Scan for the cell matching the given text and deliver its [x, y] coordinate at center. 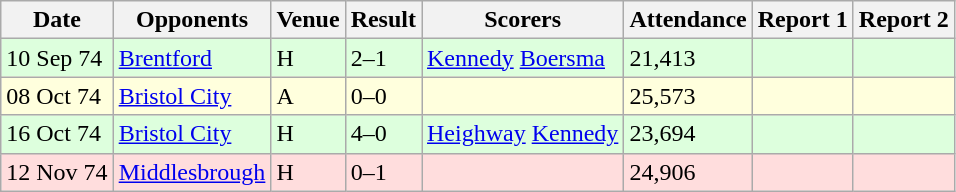
Brentford [192, 58]
A [308, 96]
4–0 [383, 134]
12 Nov 74 [57, 172]
0–1 [383, 172]
Scorers [523, 20]
10 Sep 74 [57, 58]
21,413 [688, 58]
Attendance [688, 20]
08 Oct 74 [57, 96]
Opponents [192, 20]
Venue [308, 20]
Report 1 [802, 20]
16 Oct 74 [57, 134]
Result [383, 20]
24,906 [688, 172]
0–0 [383, 96]
Heighway Kennedy [523, 134]
23,694 [688, 134]
Date [57, 20]
Report 2 [904, 20]
Middlesbrough [192, 172]
2–1 [383, 58]
25,573 [688, 96]
Kennedy Boersma [523, 58]
